From the cell containing the given text, extract its center point as (X, Y) coordinate. 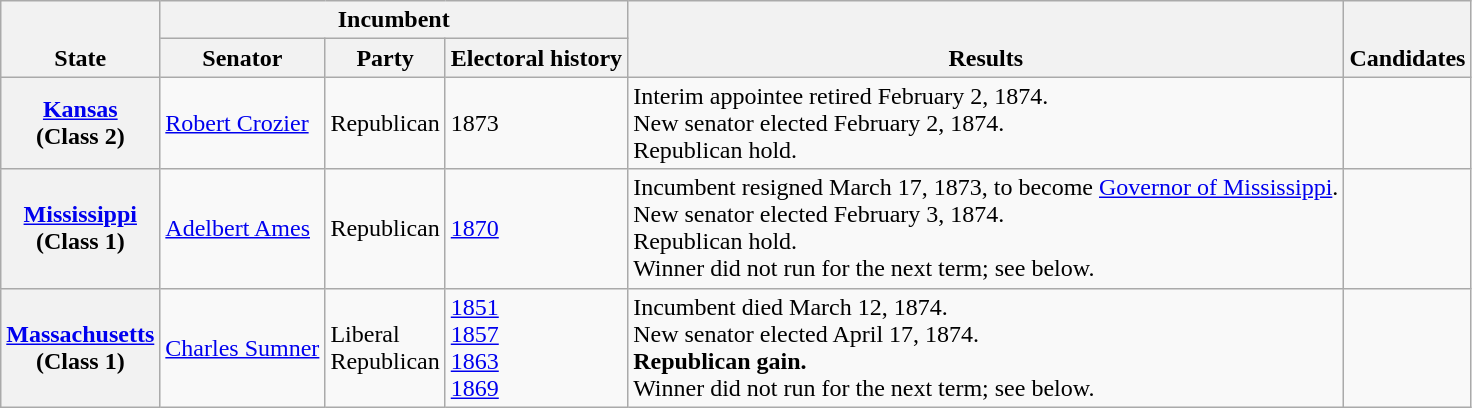
Party (385, 58)
Results (986, 39)
Kansas(Class 2) (80, 123)
1873 (536, 123)
Electoral history (536, 58)
Candidates (1408, 39)
Incumbent died March 12, 1874.New senator elected April 17, 1874.Republican gain.Winner did not run for the next term; see below. (986, 348)
Incumbent (394, 20)
Senator (242, 58)
Charles Sumner (242, 348)
LiberalRepublican (385, 348)
Adelbert Ames (242, 228)
1870 (536, 228)
State (80, 39)
Massachusetts(Class 1) (80, 348)
Mississippi(Class 1) (80, 228)
Interim appointee retired February 2, 1874.New senator elected February 2, 1874.Republican hold. (986, 123)
1851 185718631869 (536, 348)
Robert Crozier (242, 123)
